Extract the [x, y] coordinate from the center of the cell holding the provided text.  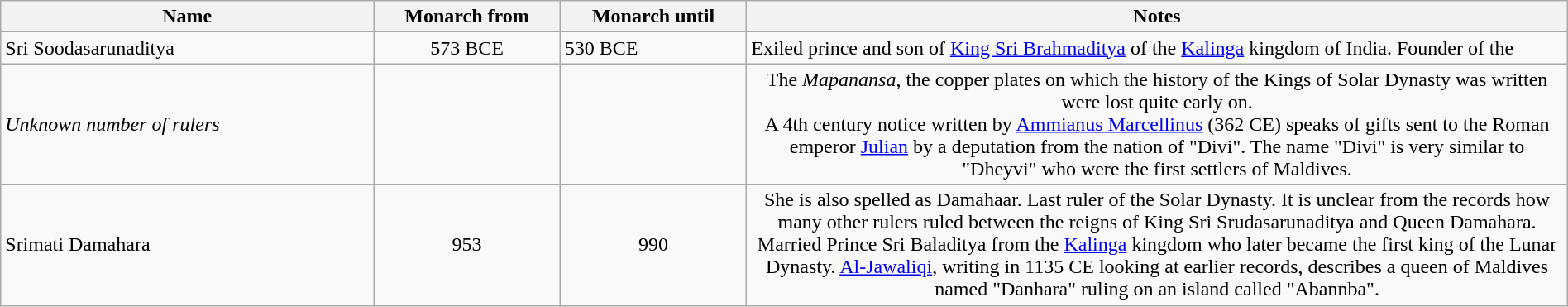
Name [187, 17]
Sri Soodasarunaditya [187, 48]
Monarch from [467, 17]
Monarch until [653, 17]
Srimati Damahara [187, 245]
Notes [1157, 17]
953 [467, 245]
990 [653, 245]
530 BCE [653, 48]
Unknown number of rulers [187, 124]
573 BCE [467, 48]
Exiled prince and son of King Sri Brahmaditya of the Kalinga kingdom of India. Founder of the [1157, 48]
